For the text-containing cell, return its midpoint in (x, y) coordinate format. 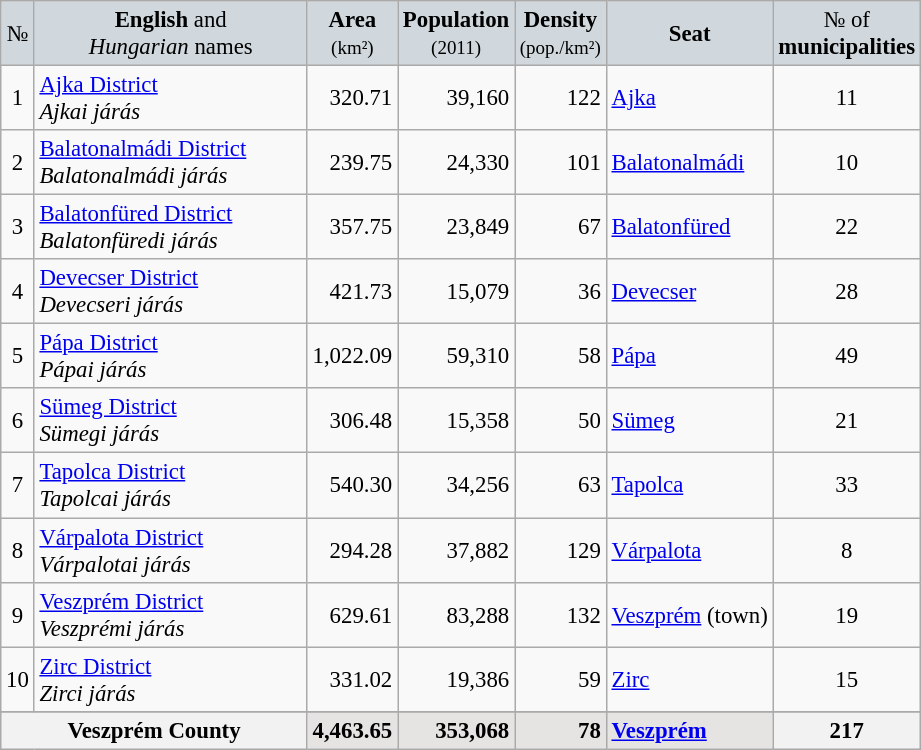
67 (560, 228)
353,068 (456, 730)
122 (560, 98)
129 (560, 550)
15,079 (456, 292)
320.71 (352, 98)
23,849 (456, 228)
63 (560, 486)
629.61 (352, 614)
Várpalota District Várpalotai járás (170, 550)
Density (pop./km²) (560, 34)
19 (846, 614)
Pápa District Pápai járás (170, 356)
English andHungarian names (170, 34)
83,288 (456, 614)
Veszprém (690, 730)
Veszprém (town) (690, 614)
9 (18, 614)
357.75 (352, 228)
Tapolca District Tapolcai járás (170, 486)
101 (560, 162)
№ ofmunicipalities (846, 34)
50 (560, 420)
Balatonfüred District Balatonfüredi járás (170, 228)
3 (18, 228)
6 (18, 420)
Population (2011) (456, 34)
78 (560, 730)
11 (846, 98)
421.73 (352, 292)
217 (846, 730)
Balatonalmádi District Balatonalmádi járás (170, 162)
7 (18, 486)
59 (560, 680)
Sümeg (690, 420)
Ajka District Ajkai járás (170, 98)
Zirc (690, 680)
Balatonalmádi (690, 162)
294.28 (352, 550)
39,160 (456, 98)
2 (18, 162)
331.02 (352, 680)
Veszprém County (154, 730)
22 (846, 228)
19,386 (456, 680)
36 (560, 292)
239.75 (352, 162)
5 (18, 356)
Devecser District Devecseri járás (170, 292)
15 (846, 680)
1,022.09 (352, 356)
4,463.65 (352, 730)
№ (18, 34)
15,358 (456, 420)
Sümeg District Sümegi járás (170, 420)
33 (846, 486)
4 (18, 292)
540.30 (352, 486)
Seat (690, 34)
59,310 (456, 356)
28 (846, 292)
Pápa (690, 356)
1 (18, 98)
Tapolca (690, 486)
58 (560, 356)
37,882 (456, 550)
132 (560, 614)
Várpalota (690, 550)
24,330 (456, 162)
Area (km²) (352, 34)
Ajka (690, 98)
Balatonfüred (690, 228)
34,256 (456, 486)
Devecser (690, 292)
21 (846, 420)
306.48 (352, 420)
49 (846, 356)
Zirc District Zirci járás (170, 680)
Veszprém District Veszprémi járás (170, 614)
